Extract the (x, y) coordinate from the center of the cell holding the provided text.  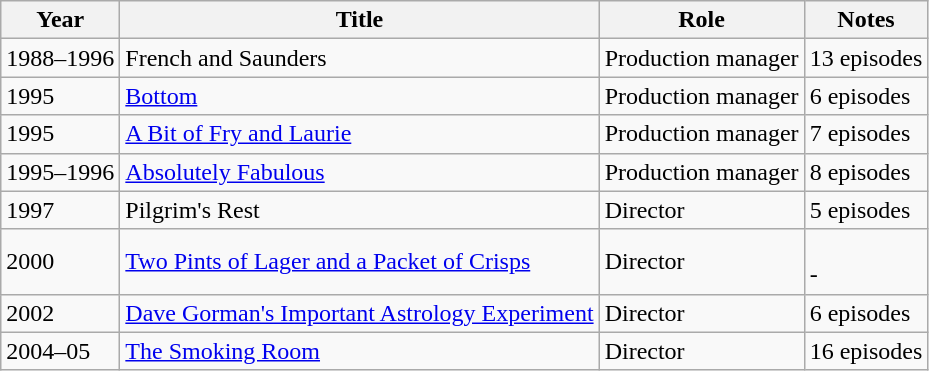
Two Pints of Lager and a Packet of Crisps (360, 262)
7 episodes (866, 134)
13 episodes (866, 58)
Absolutely Fabulous (360, 172)
8 episodes (866, 172)
1995–1996 (60, 172)
Title (360, 20)
Notes (866, 20)
1988–1996 (60, 58)
Year (60, 20)
- (866, 262)
French and Saunders (360, 58)
2000 (60, 262)
16 episodes (866, 351)
Dave Gorman's Important Astrology Experiment (360, 313)
Role (702, 20)
Bottom (360, 96)
The Smoking Room (360, 351)
2004–05 (60, 351)
A Bit of Fry and Laurie (360, 134)
Pilgrim's Rest (360, 210)
5 episodes (866, 210)
1997 (60, 210)
2002 (60, 313)
